Identify which cell holds the provided text, then report its (X, Y) central coordinate. 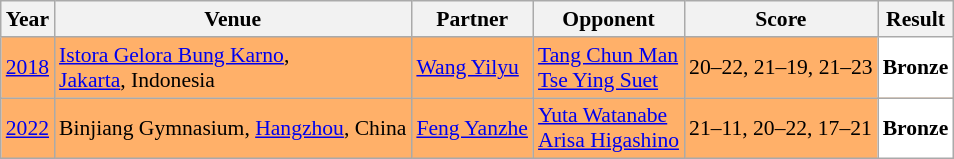
Opponent (608, 19)
Yuta Watanabe Arisa Higashino (608, 128)
2022 (28, 128)
Score (781, 19)
2018 (28, 68)
21–11, 20–22, 17–21 (781, 128)
20–22, 21–19, 21–23 (781, 68)
Istora Gelora Bung Karno,Jakarta, Indonesia (232, 68)
Wang Yilyu (472, 68)
Partner (472, 19)
Feng Yanzhe (472, 128)
Tang Chun Man Tse Ying Suet (608, 68)
Venue (232, 19)
Binjiang Gymnasium, Hangzhou, China (232, 128)
Result (916, 19)
Year (28, 19)
